Locate the cell with the specified text and output its (X, Y) center coordinate. 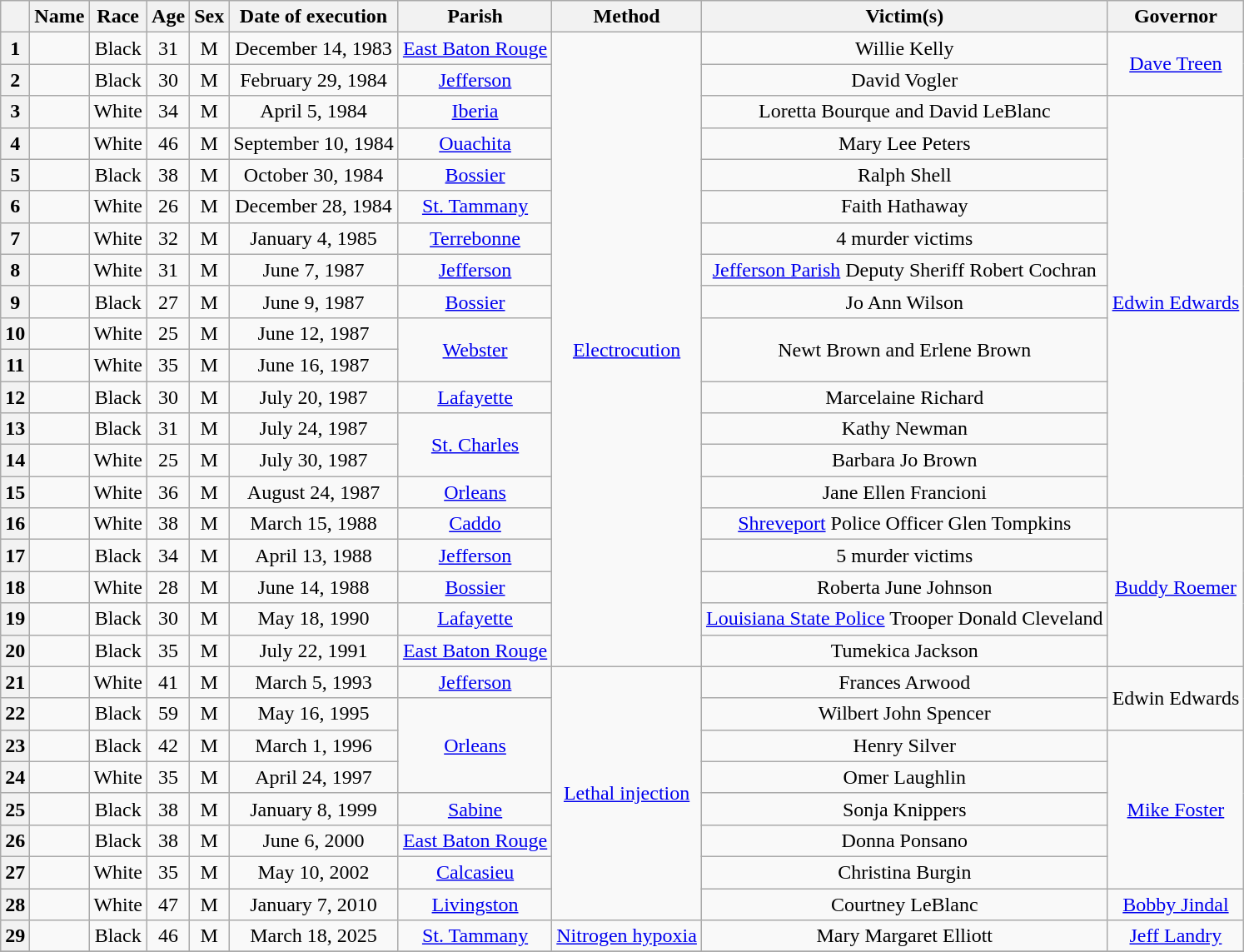
32 (168, 238)
April 24, 1997 (314, 777)
Mike Foster (1176, 809)
Tumekica Jackson (904, 650)
July 22, 1991 (314, 650)
Willie Kelly (904, 48)
June 9, 1987 (314, 302)
Henry Silver (904, 745)
16 (15, 524)
17 (15, 556)
Courtney LeBlanc (904, 904)
Age (168, 17)
Race (118, 17)
July 30, 1987 (314, 461)
Bobby Jindal (1176, 904)
Sex (210, 17)
July 20, 1987 (314, 397)
20 (15, 650)
6 (15, 207)
June 14, 1988 (314, 587)
29 (15, 936)
March 15, 1988 (314, 524)
December 14, 1983 (314, 48)
5 murder victims (904, 556)
Newt Brown and Erlene Brown (904, 349)
3 (15, 112)
Lethal injection (627, 793)
March 1, 1996 (314, 745)
Webster (475, 349)
Mary Margaret Elliott (904, 936)
Ralph Shell (904, 175)
Donna Ponsano (904, 840)
May 10, 2002 (314, 872)
February 29, 1984 (314, 80)
Barbara Jo Brown (904, 461)
Calcasieu (475, 872)
10 (15, 333)
7 (15, 238)
47 (168, 904)
June 16, 1987 (314, 365)
8 (15, 270)
Mary Lee Peters (904, 143)
Shreveport Police Officer Glen Tompkins (904, 524)
David Vogler (904, 80)
13 (15, 429)
12 (15, 397)
June 7, 1987 (314, 270)
Jeff Landry (1176, 936)
Loretta Bourque and David LeBlanc (904, 112)
April 13, 1988 (314, 556)
March 5, 1993 (314, 682)
Frances Arwood (904, 682)
June 12, 1987 (314, 333)
St. Charles (475, 445)
Sabine (475, 809)
August 24, 1987 (314, 492)
5 (15, 175)
December 28, 1984 (314, 207)
Terrebonne (475, 238)
April 5, 1984 (314, 112)
1 (15, 48)
Wilbert John Spencer (904, 714)
Nitrogen hypoxia (627, 936)
May 16, 1995 (314, 714)
23 (15, 745)
October 30, 1984 (314, 175)
19 (15, 619)
July 24, 1987 (314, 429)
4 murder victims (904, 238)
4 (15, 143)
15 (15, 492)
2 (15, 80)
Louisiana State Police Trooper Donald Cleveland (904, 619)
January 8, 1999 (314, 809)
Livingston (475, 904)
Method (627, 17)
Faith Hathaway (904, 207)
Ouachita (475, 143)
Jane Ellen Francioni (904, 492)
Jo Ann Wilson (904, 302)
Date of execution (314, 17)
September 10, 1984 (314, 143)
Name (60, 17)
14 (15, 461)
Marcelaine Richard (904, 397)
Buddy Roemer (1176, 587)
Governor (1176, 17)
59 (168, 714)
24 (15, 777)
Dave Treen (1176, 64)
22 (15, 714)
11 (15, 365)
Kathy Newman (904, 429)
January 4, 1985 (314, 238)
May 18, 1990 (314, 619)
41 (168, 682)
January 7, 2010 (314, 904)
Iberia (475, 112)
Caddo (475, 524)
Parish (475, 17)
Electrocution (627, 350)
March 18, 2025 (314, 936)
42 (168, 745)
9 (15, 302)
21 (15, 682)
Omer Laughlin (904, 777)
36 (168, 492)
18 (15, 587)
Victim(s) (904, 17)
Christina Burgin (904, 872)
Jefferson Parish Deputy Sheriff Robert Cochran (904, 270)
Sonja Knippers (904, 809)
June 6, 2000 (314, 840)
Roberta June Johnson (904, 587)
